Scan for the cell matching the given text and deliver its [X, Y] coordinate at center. 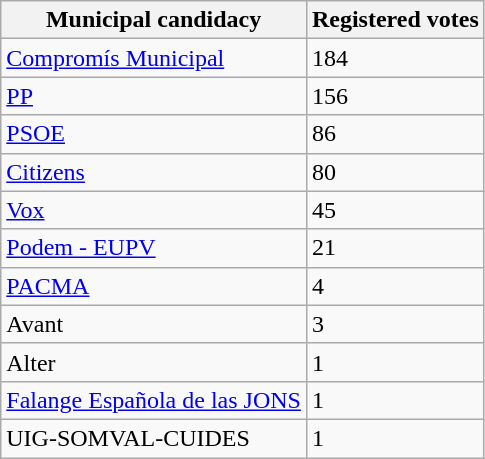
184 [395, 58]
156 [395, 96]
UIG-SOMVAL-CUIDES [154, 438]
PP [154, 96]
Falange Española de las JONS [154, 400]
80 [395, 172]
Citizens [154, 172]
45 [395, 210]
Municipal candidacy [154, 20]
Registered votes [395, 20]
Alter [154, 362]
Avant [154, 324]
PSOE [154, 134]
86 [395, 134]
PACMA [154, 286]
Vox [154, 210]
Podem - EUPV [154, 248]
Compromís Municipal [154, 58]
4 [395, 286]
3 [395, 324]
21 [395, 248]
